Identify which cell holds the provided text, then report its (X, Y) central coordinate. 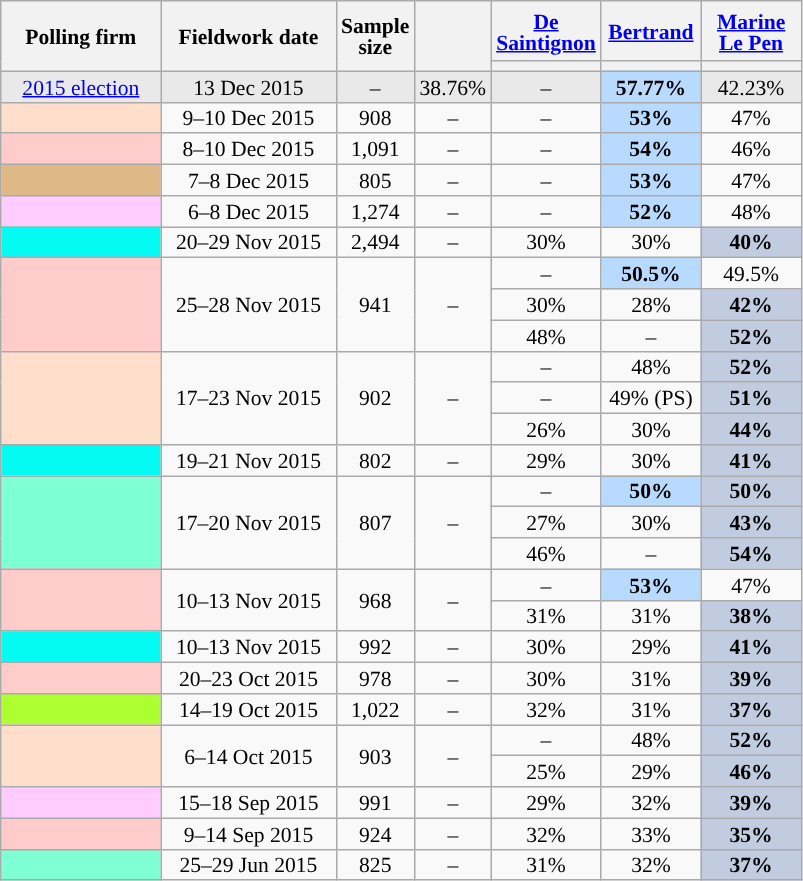
903 (375, 756)
57.77% (651, 86)
27% (546, 522)
49% (PS) (651, 398)
19–21 Nov 2015 (248, 460)
15–18 Sep 2015 (248, 802)
6–8 Dec 2015 (248, 212)
25–28 Nov 2015 (248, 304)
17–20 Nov 2015 (248, 522)
42.23% (751, 86)
17–23 Nov 2015 (248, 398)
51% (751, 398)
1,022 (375, 710)
9–10 Dec 2015 (248, 118)
Marine Le Pen (751, 31)
1,274 (375, 212)
Samplesize (375, 36)
941 (375, 304)
33% (651, 834)
908 (375, 118)
26% (546, 430)
2,494 (375, 242)
35% (751, 834)
Fieldwork date (248, 36)
6–14 Oct 2015 (248, 756)
25% (546, 772)
9–14 Sep 2015 (248, 834)
992 (375, 648)
25–29 Jun 2015 (248, 864)
805 (375, 180)
20–23 Oct 2015 (248, 678)
7–8 Dec 2015 (248, 180)
802 (375, 460)
Polling firm (81, 36)
978 (375, 678)
40% (751, 242)
Bertrand (651, 31)
1,091 (375, 150)
50.5% (651, 274)
2015 election (81, 86)
44% (751, 430)
14–19 Oct 2015 (248, 710)
28% (651, 304)
924 (375, 834)
38% (751, 616)
43% (751, 522)
49.5% (751, 274)
8–10 Dec 2015 (248, 150)
De Saintignon (546, 31)
13 Dec 2015 (248, 86)
968 (375, 600)
38.76% (452, 86)
42% (751, 304)
991 (375, 802)
20–29 Nov 2015 (248, 242)
825 (375, 864)
807 (375, 522)
902 (375, 398)
